Find where the given text appears and provide that cell's center as (x, y) coordinate. 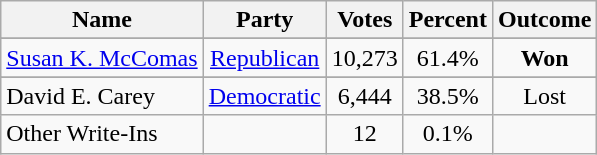
0.1% (448, 134)
Republican (264, 58)
6,444 (364, 96)
Party (264, 20)
Votes (364, 20)
Outcome (544, 20)
Percent (448, 20)
Lost (544, 96)
10,273 (364, 58)
Susan K. McComas (102, 58)
Democratic (264, 96)
Other Write-Ins (102, 134)
38.5% (448, 96)
Name (102, 20)
David E. Carey (102, 96)
61.4% (448, 58)
Won (544, 58)
12 (364, 134)
